Return (x, y) of the center of cell containing provided text 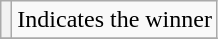
Indicates the winner (115, 20)
